Return the [x, y] coordinate for the center point of the cell that contains the specified text.  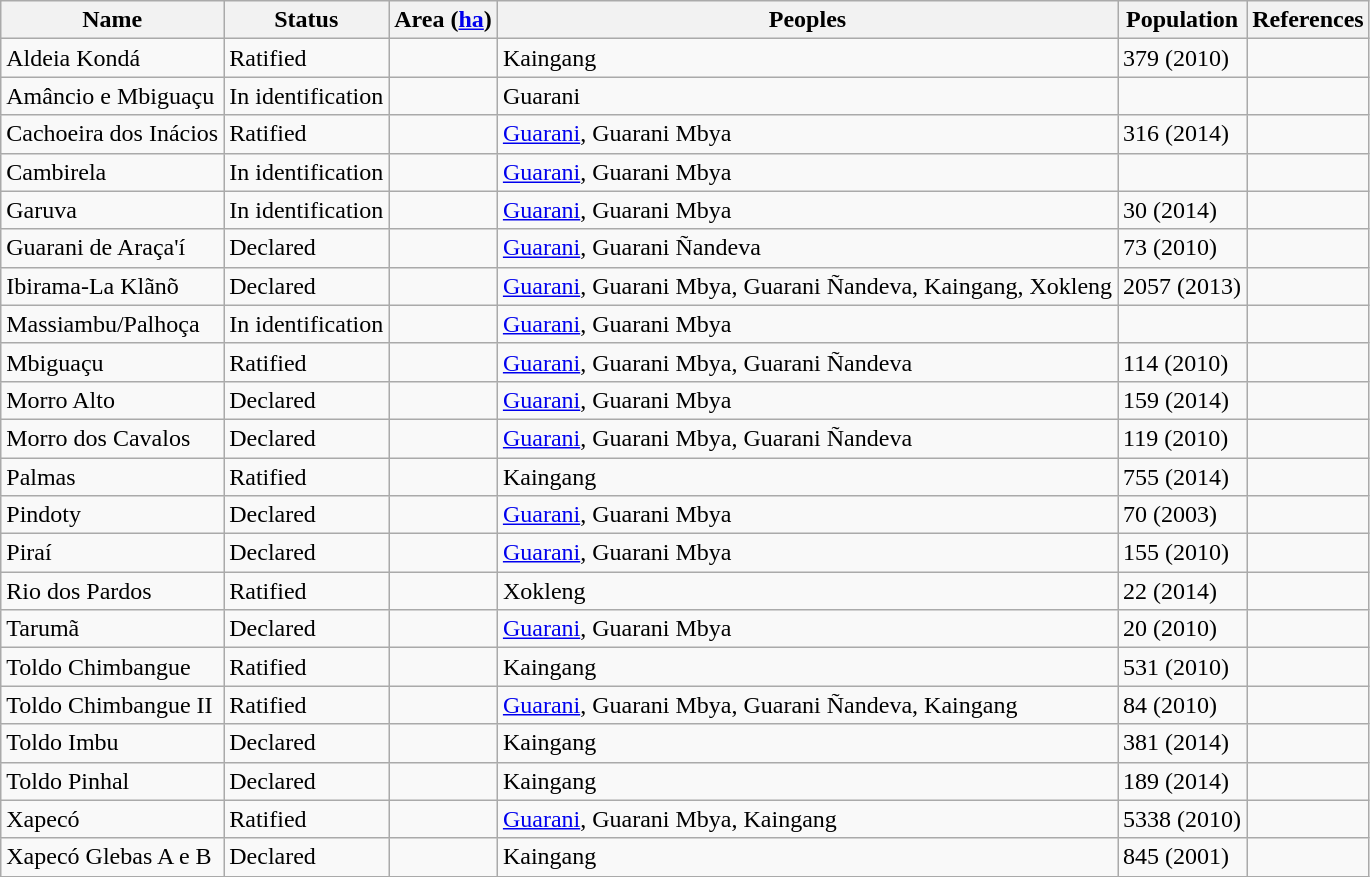
20 (2010) [1182, 629]
Guarani, Guarani Mbya, Guarani Ñandeva, Kaingang, Xokleng [807, 286]
Toldo Imbu [112, 743]
119 (2010) [1182, 438]
Name [112, 20]
Ibirama-La Klãnõ [112, 286]
Status [306, 20]
Area (ha) [444, 20]
Guarani [807, 96]
5338 (2010) [1182, 819]
References [1308, 20]
84 (2010) [1182, 705]
Garuva [112, 210]
845 (2001) [1182, 857]
Cachoeira dos Inácios [112, 134]
189 (2014) [1182, 781]
2057 (2013) [1182, 286]
Aldeia Kondá [112, 58]
73 (2010) [1182, 248]
Cambirela [112, 172]
379 (2010) [1182, 58]
Peoples [807, 20]
Massiambu/Palhoça [112, 324]
Toldo Chimbangue II [112, 705]
Tarumã [112, 629]
Amâncio e Mbiguaçu [112, 96]
Xapecó Glebas A e B [112, 857]
Guarani, Guarani Mbya, Guarani Ñandeva, Kaingang [807, 705]
Toldo Chimbangue [112, 667]
Xapecó [112, 819]
70 (2003) [1182, 515]
381 (2014) [1182, 743]
316 (2014) [1182, 134]
755 (2014) [1182, 477]
Morro dos Cavalos [112, 438]
Rio dos Pardos [112, 591]
114 (2010) [1182, 362]
Population [1182, 20]
30 (2014) [1182, 210]
Palmas [112, 477]
Mbiguaçu [112, 362]
22 (2014) [1182, 591]
Toldo Pinhal [112, 781]
Pindoty [112, 515]
Xokleng [807, 591]
159 (2014) [1182, 400]
Guarani, Guarani Ñandeva [807, 248]
531 (2010) [1182, 667]
Morro Alto [112, 400]
Piraí [112, 553]
Guarani, Guarani Mbya, Kaingang [807, 819]
Guarani de Araça'í [112, 248]
155 (2010) [1182, 553]
